Identify which cell holds the provided text, then report its (x, y) central coordinate. 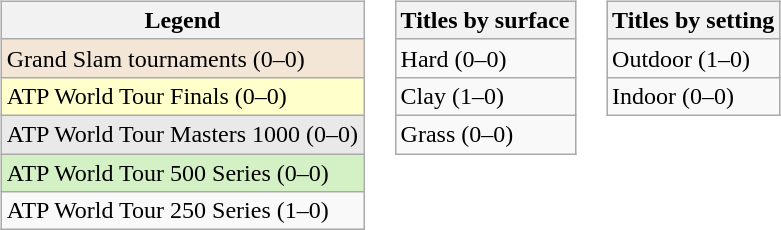
ATP World Tour 250 Series (1–0) (182, 211)
Legend (182, 20)
Grass (0–0) (485, 134)
Indoor (0–0) (694, 96)
Clay (1–0) (485, 96)
Titles by setting (694, 20)
Outdoor (1–0) (694, 58)
Grand Slam tournaments (0–0) (182, 58)
ATP World Tour Finals (0–0) (182, 96)
ATP World Tour 500 Series (0–0) (182, 173)
ATP World Tour Masters 1000 (0–0) (182, 134)
Titles by surface (485, 20)
Hard (0–0) (485, 58)
